From the cell containing the given text, extract its center point as [x, y] coordinate. 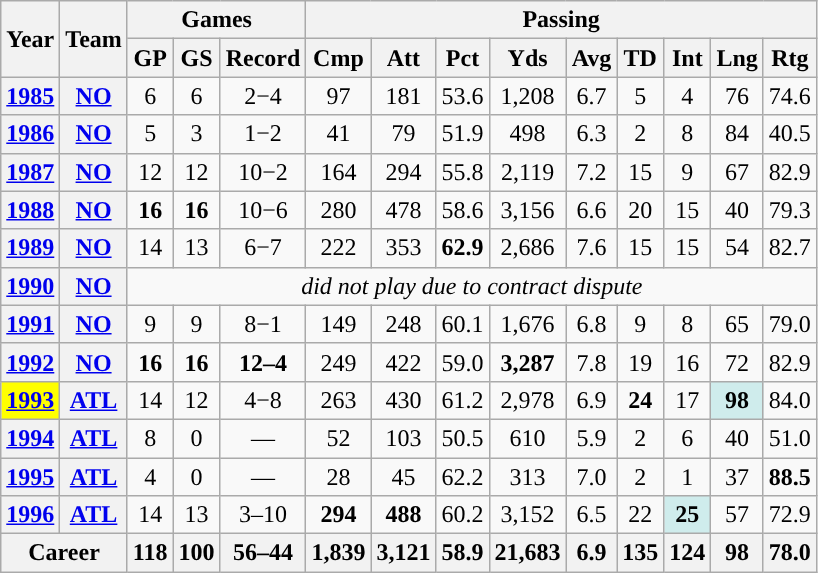
62.2 [462, 477]
Team [94, 39]
78.0 [790, 553]
62.9 [462, 248]
1995 [30, 477]
52 [338, 438]
1 [688, 477]
478 [404, 210]
58.9 [462, 553]
2−4 [263, 96]
58.6 [462, 210]
21,683 [528, 553]
1−2 [263, 134]
20 [640, 210]
263 [338, 400]
313 [528, 477]
79.3 [790, 210]
41 [338, 134]
54 [737, 248]
57 [737, 515]
1,839 [338, 553]
24 [640, 400]
103 [404, 438]
10−6 [263, 210]
28 [338, 477]
149 [338, 324]
1,676 [528, 324]
74.6 [790, 96]
3,287 [528, 362]
25 [688, 515]
1990 [30, 286]
3,152 [528, 515]
Avg [592, 58]
8−1 [263, 324]
50.5 [462, 438]
1991 [30, 324]
17 [688, 400]
1987 [30, 172]
6.7 [592, 96]
Pct [462, 58]
72 [737, 362]
56–44 [263, 553]
Int [688, 58]
1993 [30, 400]
498 [528, 134]
5.9 [592, 438]
2,978 [528, 400]
Passing [561, 20]
61.2 [462, 400]
60.2 [462, 515]
7.2 [592, 172]
10−2 [263, 172]
Record [263, 58]
280 [338, 210]
1,208 [528, 96]
40.5 [790, 134]
1996 [30, 515]
3–10 [263, 515]
610 [528, 438]
59.0 [462, 362]
4−8 [263, 400]
79 [404, 134]
124 [688, 553]
249 [338, 362]
488 [404, 515]
12–4 [263, 362]
6−7 [263, 248]
TD [640, 58]
did not play due to contract dispute [472, 286]
84 [737, 134]
248 [404, 324]
Career [64, 553]
1992 [30, 362]
1988 [30, 210]
55.8 [462, 172]
45 [404, 477]
Lng [737, 58]
6.8 [592, 324]
79.0 [790, 324]
6.6 [592, 210]
Rtg [790, 58]
Cmp [338, 58]
82.7 [790, 248]
353 [404, 248]
22 [640, 515]
Games [216, 20]
Year [30, 39]
422 [404, 362]
1989 [30, 248]
164 [338, 172]
67 [737, 172]
222 [338, 248]
1986 [30, 134]
84.0 [790, 400]
135 [640, 553]
7.0 [592, 477]
51.9 [462, 134]
GS [196, 58]
6.5 [592, 515]
2,119 [528, 172]
6.3 [592, 134]
2,686 [528, 248]
3 [196, 134]
430 [404, 400]
72.9 [790, 515]
GP [150, 58]
1994 [30, 438]
100 [196, 553]
7.6 [592, 248]
181 [404, 96]
Yds [528, 58]
60.1 [462, 324]
76 [737, 96]
1985 [30, 96]
3,121 [404, 553]
88.5 [790, 477]
19 [640, 362]
3,156 [528, 210]
118 [150, 553]
97 [338, 96]
Att [404, 58]
37 [737, 477]
53.6 [462, 96]
51.0 [790, 438]
7.8 [592, 362]
65 [737, 324]
